Provide the [x, y] coordinate of the cell's center where the given text is located.  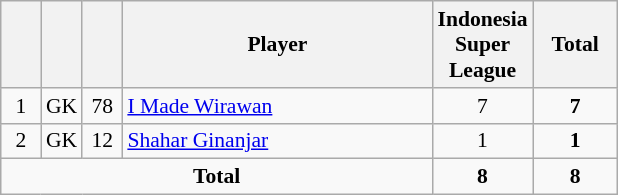
Shahar Ginanjar [277, 141]
78 [102, 106]
12 [102, 141]
Player [277, 44]
I Made Wirawan [277, 106]
2 [21, 141]
Indonesia Super League [482, 44]
